Locate the cell with the specified text and output its (x, y) center coordinate. 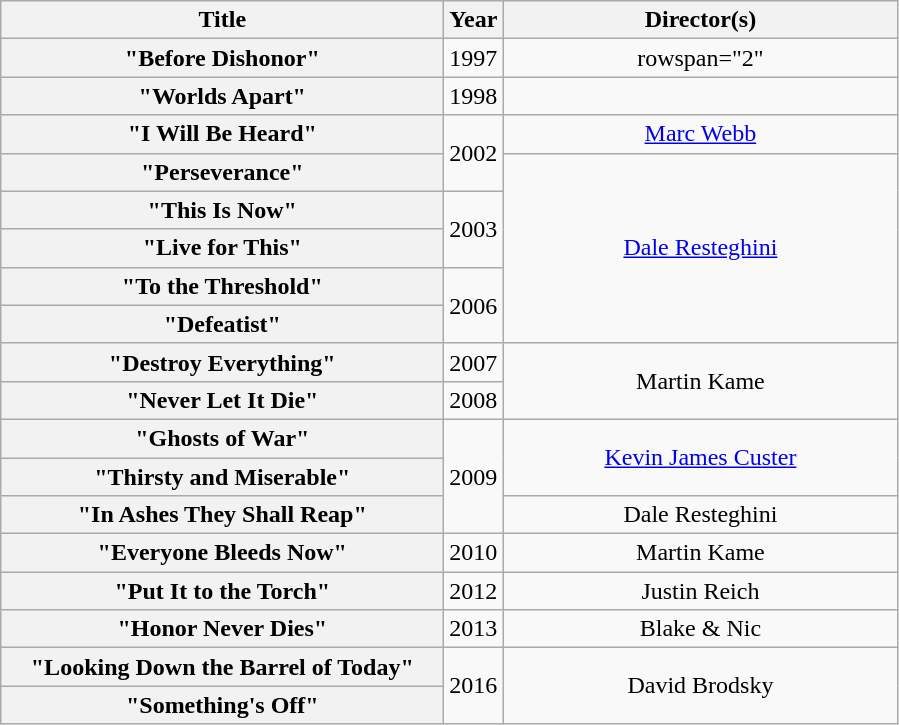
"I Will Be Heard" (222, 134)
"This Is Now" (222, 210)
"Destroy Everything" (222, 362)
Marc Webb (700, 134)
2009 (474, 476)
1998 (474, 96)
2008 (474, 400)
"Perseverance" (222, 172)
2013 (474, 629)
2012 (474, 591)
Year (474, 20)
"Looking Down the Barrel of Today" (222, 667)
"Ghosts of War" (222, 438)
"Live for This" (222, 248)
Justin Reich (700, 591)
2016 (474, 686)
"Never Let It Die" (222, 400)
2003 (474, 229)
"Something's Off" (222, 705)
David Brodsky (700, 686)
2007 (474, 362)
2002 (474, 153)
"Worlds Apart" (222, 96)
"Thirsty and Miserable" (222, 477)
"To the Threshold" (222, 286)
2006 (474, 305)
2010 (474, 553)
"Before Dishonor" (222, 58)
1997 (474, 58)
"Honor Never Dies" (222, 629)
rowspan="2" (700, 58)
"Put It to the Torch" (222, 591)
Director(s) (700, 20)
"In Ashes They Shall Reap" (222, 515)
"Everyone Bleeds Now" (222, 553)
"Defeatist" (222, 324)
Blake & Nic (700, 629)
Kevin James Custer (700, 457)
Title (222, 20)
